Return [X, Y] of the center of cell containing provided text 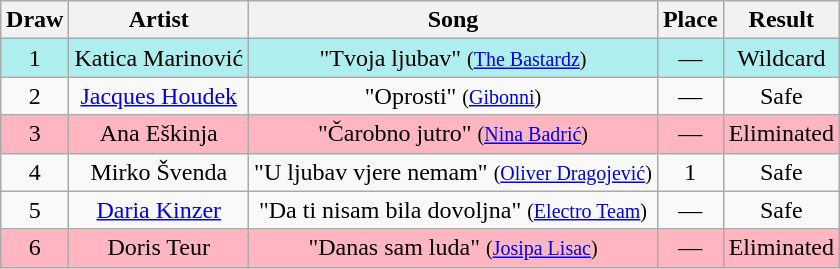
"Danas sam luda" (Josipa Lisac) [454, 248]
Wildcard [781, 58]
Draw [35, 20]
4 [35, 172]
Ana Eškinja [159, 134]
"Tvoja ljubav" (The Bastardz) [454, 58]
"Da ti nisam bila dovoljna" (Electro Team) [454, 210]
"Čarobno jutro" (Nina Badrić) [454, 134]
Katica Marinović [159, 58]
6 [35, 248]
Doris Teur [159, 248]
Jacques Houdek [159, 96]
Artist [159, 20]
Mirko Švenda [159, 172]
5 [35, 210]
Result [781, 20]
"U ljubav vjere nemam" (Oliver Dragojević) [454, 172]
Place [690, 20]
"Oprosti" (Gibonni) [454, 96]
Daria Kinzer [159, 210]
Song [454, 20]
3 [35, 134]
2 [35, 96]
